Find where the given text appears and provide that cell's center as (X, Y) coordinate. 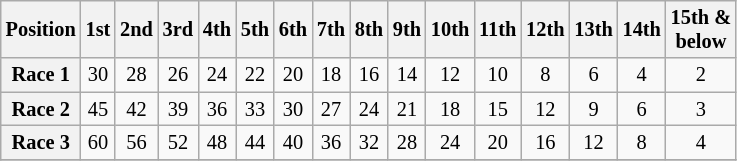
56 (136, 142)
9th (407, 29)
33 (255, 109)
10th (450, 29)
5th (255, 29)
26 (178, 75)
9 (593, 109)
Race 2 (41, 109)
8th (369, 29)
15 (498, 109)
40 (293, 142)
60 (98, 142)
27 (331, 109)
6th (293, 29)
12th (545, 29)
48 (217, 142)
7th (331, 29)
10 (498, 75)
3 (701, 109)
Race 1 (41, 75)
52 (178, 142)
44 (255, 142)
14th (642, 29)
11th (498, 29)
14 (407, 75)
42 (136, 109)
39 (178, 109)
15th &below (701, 29)
4th (217, 29)
2nd (136, 29)
Position (41, 29)
21 (407, 109)
1st (98, 29)
22 (255, 75)
32 (369, 142)
2 (701, 75)
13th (593, 29)
45 (98, 109)
3rd (178, 29)
Race 3 (41, 142)
